Detect which cell encompasses the target text, then output its [X, Y] center coordinate. 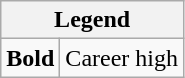
Legend [92, 20]
Bold [30, 58]
Career high [122, 58]
